For the text-containing cell, return its midpoint in (x, y) coordinate format. 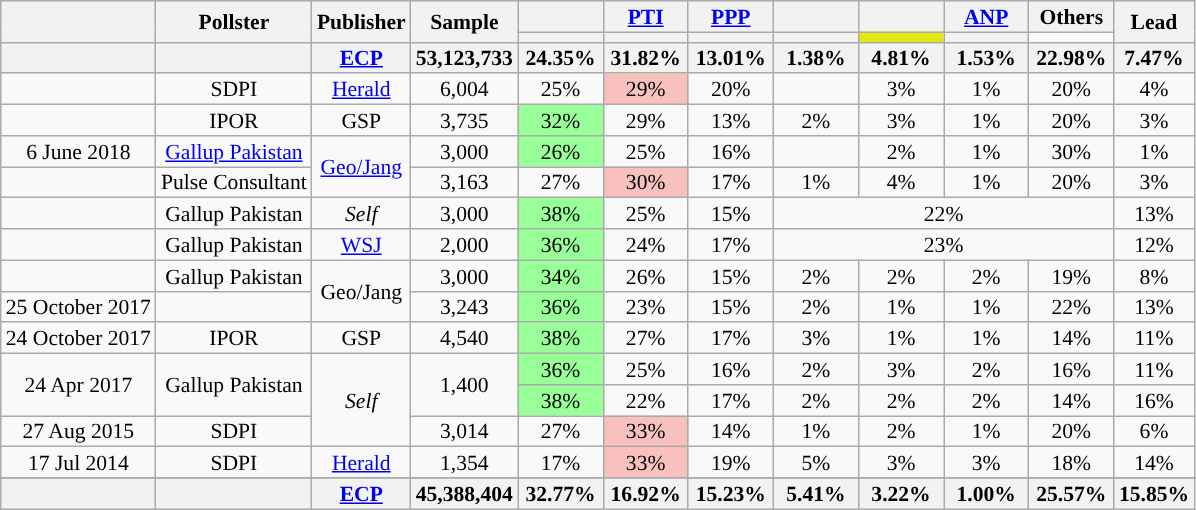
Lead (1154, 22)
Pollster (234, 22)
15.85% (1154, 494)
5.41% (816, 494)
Sample (464, 22)
31.82% (646, 58)
ANP (986, 16)
4.81% (900, 58)
WSJ (362, 244)
3,163 (464, 182)
7.47% (1154, 58)
22.98% (1072, 58)
18% (1072, 462)
6,004 (464, 90)
1.38% (816, 58)
27 Aug 2015 (78, 432)
1.53% (986, 58)
24 Apr 2017 (78, 385)
1,400 (464, 385)
3,014 (464, 432)
12% (1154, 244)
6% (1154, 432)
24 October 2017 (78, 338)
17 Jul 2014 (78, 462)
8% (1154, 276)
45,388,404 (464, 494)
5% (816, 462)
13.01% (730, 58)
PPP (730, 16)
1,354 (464, 462)
32% (560, 120)
4,540 (464, 338)
6 June 2018 (78, 152)
25 October 2017 (78, 306)
3,735 (464, 120)
2,000 (464, 244)
34% (560, 276)
3.22% (900, 494)
Publisher (362, 22)
3,243 (464, 306)
15.23% (730, 494)
16.92% (646, 494)
53,123,733 (464, 58)
32.77% (560, 494)
PTI (646, 16)
1.00% (986, 494)
24.35% (560, 58)
Others (1072, 16)
24% (646, 244)
Pulse Consultant (234, 182)
25.57% (1072, 494)
